Return [x, y] of the center of cell containing provided text 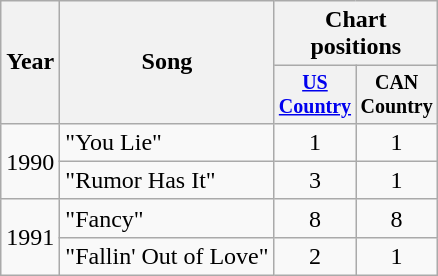
"You Lie" [167, 142]
US Country [315, 94]
"Fallin' Out of Love" [167, 256]
3 [315, 180]
1990 [30, 161]
2 [315, 256]
"Rumor Has It" [167, 180]
Song [167, 62]
1991 [30, 237]
Chart positions [356, 34]
Year [30, 62]
"Fancy" [167, 218]
CAN Country [397, 94]
